Identify which cell holds the provided text, then report its [x, y] central coordinate. 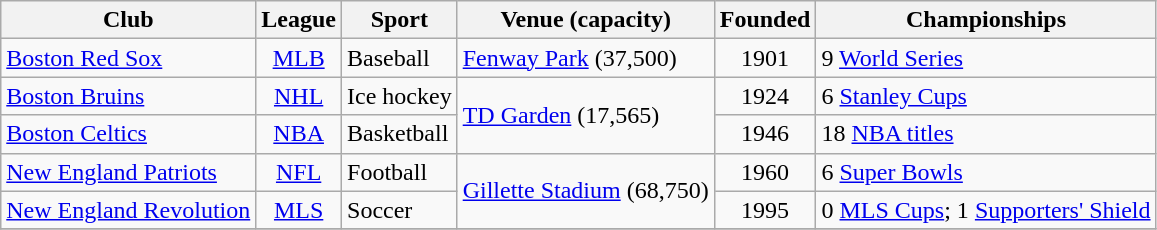
TD Garden (17,565) [586, 115]
Boston Celtics [128, 134]
9 World Series [986, 58]
Sport [400, 20]
Championships [986, 20]
Basketball [400, 134]
Football [400, 172]
New England Patriots [128, 172]
NHL [299, 96]
1995 [765, 210]
New England Revolution [128, 210]
18 NBA titles [986, 134]
Fenway Park (37,500) [586, 58]
1960 [765, 172]
Ice hockey [400, 96]
NFL [299, 172]
1924 [765, 96]
MLB [299, 58]
1946 [765, 134]
0 MLS Cups; 1 Supporters' Shield [986, 210]
Venue (capacity) [586, 20]
Club [128, 20]
Founded [765, 20]
6 Super Bowls [986, 172]
1901 [765, 58]
6 Stanley Cups [986, 96]
NBA [299, 134]
Soccer [400, 210]
MLS [299, 210]
Boston Bruins [128, 96]
Baseball [400, 58]
League [299, 20]
Gillette Stadium (68,750) [586, 191]
Boston Red Sox [128, 58]
